Capture the cell that displays the provided text and extract its (x, y) central coordinate. 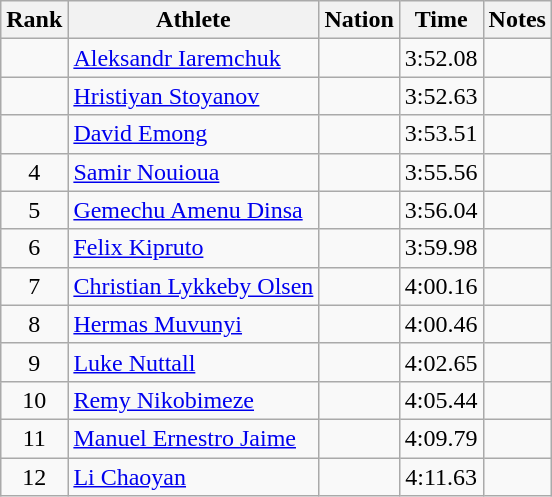
4:09.79 (441, 438)
Hermas Muvunyi (194, 324)
Remy Nikobimeze (194, 400)
10 (34, 400)
Time (441, 20)
Athlete (194, 20)
Aleksandr Iaremchuk (194, 58)
Gemechu Amenu Dinsa (194, 210)
7 (34, 286)
9 (34, 362)
3:53.51 (441, 134)
David Emong (194, 134)
3:55.56 (441, 172)
4 (34, 172)
Rank (34, 20)
Notes (517, 20)
Felix Kipruto (194, 248)
Christian Lykkeby Olsen (194, 286)
11 (34, 438)
Luke Nuttall (194, 362)
4:02.65 (441, 362)
3:59.98 (441, 248)
12 (34, 477)
Nation (359, 20)
4:11.63 (441, 477)
8 (34, 324)
Hristiyan Stoyanov (194, 96)
Manuel Ernestro Jaime (194, 438)
6 (34, 248)
4:00.16 (441, 286)
3:56.04 (441, 210)
4:00.46 (441, 324)
3:52.63 (441, 96)
Samir Nouioua (194, 172)
5 (34, 210)
4:05.44 (441, 400)
3:52.08 (441, 58)
Li Chaoyan (194, 477)
